Determine the (X, Y) coordinate at the center of the cell enclosing the given text.  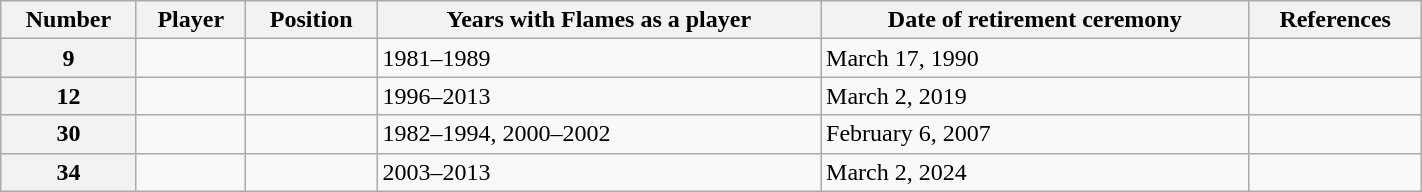
Date of retirement ceremony (1035, 20)
March 2, 2019 (1035, 96)
March 2, 2024 (1035, 172)
Position (311, 20)
1981–1989 (599, 58)
Years with Flames as a player (599, 20)
2003–2013 (599, 172)
1982–1994, 2000–2002 (599, 134)
March 17, 1990 (1035, 58)
12 (68, 96)
Player (190, 20)
1996–2013 (599, 96)
February 6, 2007 (1035, 134)
30 (68, 134)
References (1335, 20)
Number (68, 20)
9 (68, 58)
34 (68, 172)
